Locate the cell with the specified text and output its [X, Y] center coordinate. 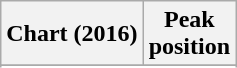
Peakposition [189, 34]
Chart (2016) [72, 34]
